Return the (X, Y) coordinate for the center point of the cell that contains the specified text.  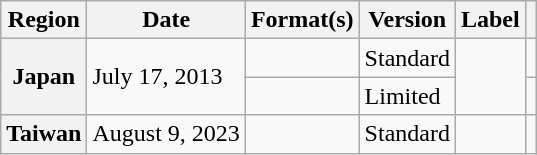
August 9, 2023 (166, 134)
Limited (407, 96)
Taiwan (44, 134)
Japan (44, 77)
Version (407, 20)
July 17, 2013 (166, 77)
Label (490, 20)
Format(s) (302, 20)
Date (166, 20)
Region (44, 20)
